Scan for the cell matching the given text and deliver its (x, y) coordinate at center. 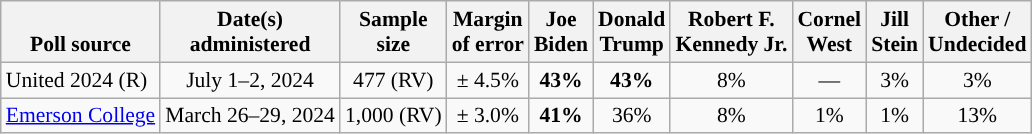
Other /Undecided (977, 32)
Date(s)administered (250, 32)
± 3.0% (488, 116)
Emerson College (80, 116)
Robert F.Kennedy Jr. (731, 32)
March 26–29, 2024 (250, 116)
JoeBiden (561, 32)
July 1–2, 2024 (250, 80)
41% (561, 116)
Marginof error (488, 32)
36% (632, 116)
CornelWest (829, 32)
Poll source (80, 32)
1,000 (RV) (394, 116)
13% (977, 116)
— (829, 80)
Samplesize (394, 32)
477 (RV) (394, 80)
United 2024 (R) (80, 80)
± 4.5% (488, 80)
JillStein (894, 32)
DonaldTrump (632, 32)
